From the cell containing the given text, extract its center point as (X, Y) coordinate. 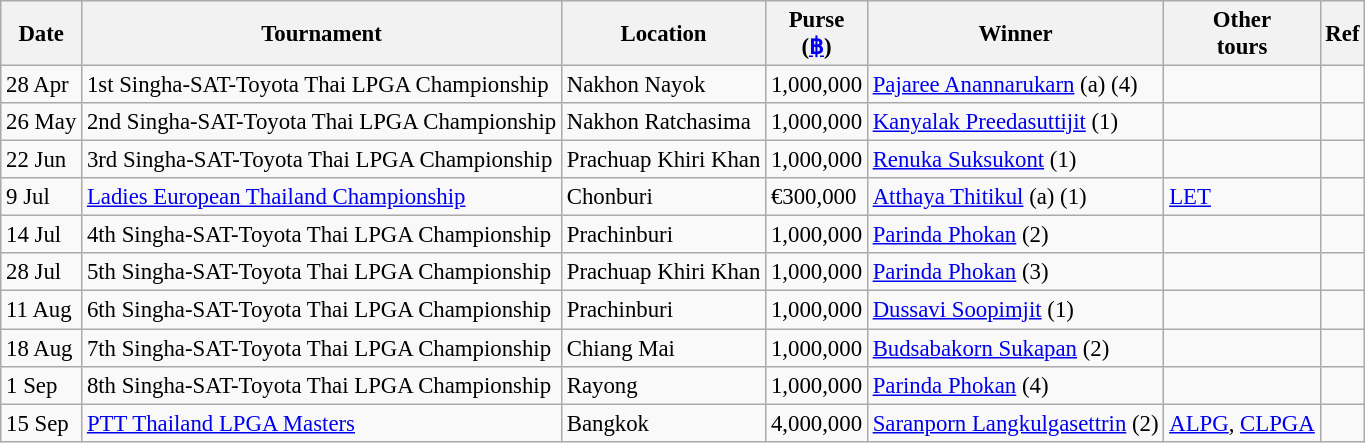
Parinda Phokan (4) (1016, 385)
14 Jul (42, 235)
LET (1242, 197)
Chonburi (663, 197)
6th Singha-SAT-Toyota Thai LPGA Championship (322, 310)
Parinda Phokan (2) (1016, 235)
4,000,000 (817, 423)
Bangkok (663, 423)
Nakhon Ratchasima (663, 122)
18 Aug (42, 348)
22 Jun (42, 160)
Ladies European Thailand Championship (322, 197)
15 Sep (42, 423)
Budsabakorn Sukapan (2) (1016, 348)
Atthaya Thitikul (a) (1) (1016, 197)
Rayong (663, 385)
8th Singha-SAT-Toyota Thai LPGA Championship (322, 385)
Chiang Mai (663, 348)
PTT Thailand LPGA Masters (322, 423)
1st Singha-SAT-Toyota Thai LPGA Championship (322, 85)
11 Aug (42, 310)
26 May (42, 122)
3rd Singha-SAT-Toyota Thai LPGA Championship (322, 160)
€300,000 (817, 197)
Dussavi Soopimjit (1) (1016, 310)
Parinda Phokan (3) (1016, 273)
Tournament (322, 34)
ALPG, CLPGA (1242, 423)
Winner (1016, 34)
1 Sep (42, 385)
28 Jul (42, 273)
Purse(฿) (817, 34)
5th Singha-SAT-Toyota Thai LPGA Championship (322, 273)
2nd Singha-SAT-Toyota Thai LPGA Championship (322, 122)
Location (663, 34)
4th Singha-SAT-Toyota Thai LPGA Championship (322, 235)
Saranporn Langkulgasettrin (2) (1016, 423)
Renuka Suksukont (1) (1016, 160)
Date (42, 34)
Pajaree Anannarukarn (a) (4) (1016, 85)
9 Jul (42, 197)
Nakhon Nayok (663, 85)
Othertours (1242, 34)
7th Singha-SAT-Toyota Thai LPGA Championship (322, 348)
28 Apr (42, 85)
Kanyalak Preedasuttijit (1) (1016, 122)
Ref (1342, 34)
